Capture the cell that displays the provided text and extract its [X, Y] central coordinate. 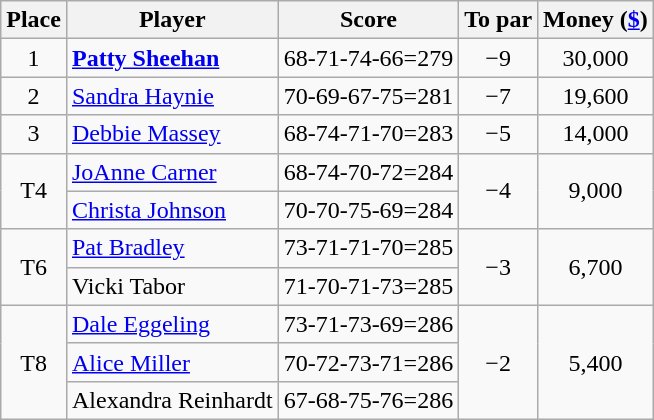
68-71-74-66=279 [368, 58]
Score [368, 20]
5,400 [596, 362]
To par [498, 20]
Christa Johnson [172, 210]
−4 [498, 191]
Debbie Massey [172, 134]
1 [34, 58]
Alexandra Reinhardt [172, 400]
70-69-67-75=281 [368, 96]
9,000 [596, 191]
−9 [498, 58]
−3 [498, 267]
6,700 [596, 267]
19,600 [596, 96]
Player [172, 20]
70-72-73-71=286 [368, 362]
71-70-71-73=285 [368, 286]
T6 [34, 267]
67-68-75-76=286 [368, 400]
JoAnne Carner [172, 172]
Money ($) [596, 20]
Vicki Tabor [172, 286]
Sandra Haynie [172, 96]
Pat Bradley [172, 248]
Alice Miller [172, 362]
14,000 [596, 134]
68-74-70-72=284 [368, 172]
Patty Sheehan [172, 58]
−7 [498, 96]
3 [34, 134]
T4 [34, 191]
−5 [498, 134]
73-71-71-70=285 [368, 248]
30,000 [596, 58]
T8 [34, 362]
73-71-73-69=286 [368, 324]
68-74-71-70=283 [368, 134]
Place [34, 20]
Dale Eggeling [172, 324]
70-70-75-69=284 [368, 210]
−2 [498, 362]
2 [34, 96]
